Find where the given text appears and provide that cell's center as (X, Y) coordinate. 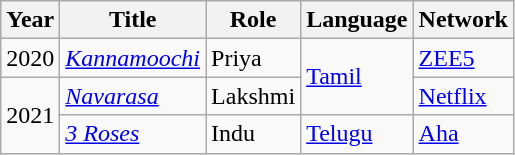
Navarasa (133, 96)
Title (133, 20)
Telugu (357, 134)
2020 (30, 58)
Netflix (463, 96)
Lakshmi (254, 96)
ZEE5 (463, 58)
Year (30, 20)
Network (463, 20)
Role (254, 20)
Indu (254, 134)
3 Roses (133, 134)
Tamil (357, 77)
Kannamoochi (133, 58)
Language (357, 20)
2021 (30, 115)
Priya (254, 58)
Aha (463, 134)
